Pinpoint the cell where the given text exists, returning its (X, Y) midpoint coordinate. 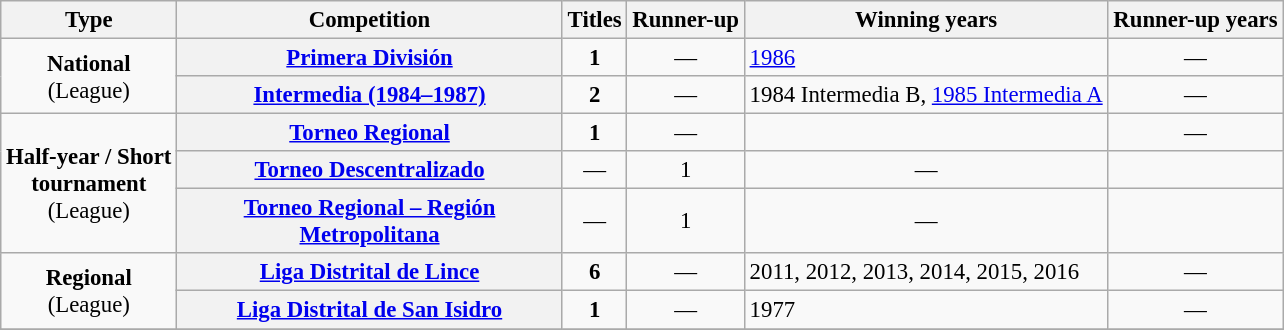
Half-year / Shorttournament(League) (89, 184)
Type (89, 20)
Torneo Descentralizado (370, 170)
Regional(League) (89, 292)
Liga Distrital de Lince (370, 273)
6 (594, 273)
Competition (370, 20)
Torneo Regional – Región Metropolitana (370, 222)
Liga Distrital de San Isidro (370, 310)
2011, 2012, 2013, 2014, 2015, 2016 (926, 273)
1984 Intermedia B, 1985 Intermedia A (926, 95)
Torneo Regional (370, 133)
Runner-up (686, 20)
Titles (594, 20)
2 (594, 95)
National(League) (89, 76)
Runner-up years (1196, 20)
1977 (926, 310)
Winning years (926, 20)
Primera División (370, 58)
Intermedia (1984–1987) (370, 95)
1986 (926, 58)
